Identify which cell holds the provided text, then report its [x, y] central coordinate. 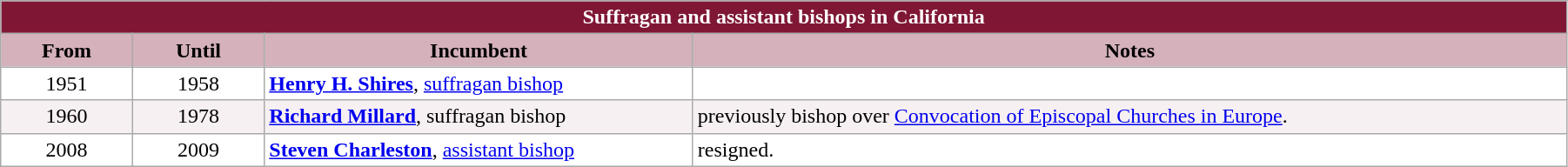
Incumbent [479, 50]
previously bishop over Convocation of Episcopal Churches in Europe. [1129, 117]
Until [198, 50]
From [67, 50]
Henry H. Shires, suffragan bishop [479, 83]
1951 [67, 83]
1960 [67, 117]
Richard Millard, suffragan bishop [479, 117]
2009 [198, 150]
resigned. [1129, 150]
Notes [1129, 50]
Steven Charleston, assistant bishop [479, 150]
2008 [67, 150]
1958 [198, 83]
1978 [198, 117]
Suffragan and assistant bishops in California [784, 17]
